Extract the [x, y] coordinate from the center of the cell holding the provided text.  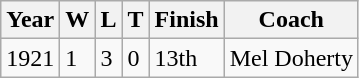
13th [186, 58]
Finish [186, 20]
T [136, 20]
Coach [291, 20]
1921 [30, 58]
0 [136, 58]
W [78, 20]
3 [108, 58]
L [108, 20]
1 [78, 58]
Mel Doherty [291, 58]
Year [30, 20]
